Detect which cell encompasses the target text, then output its [X, Y] center coordinate. 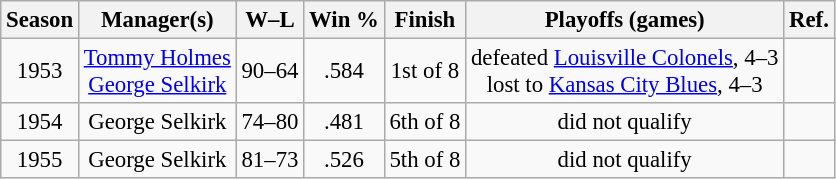
.584 [344, 72]
Manager(s) [157, 20]
.481 [344, 122]
.526 [344, 160]
Season [40, 20]
1953 [40, 72]
1955 [40, 160]
81–73 [270, 160]
W–L [270, 20]
defeated Louisville Colonels, 4–3lost to Kansas City Blues, 4–3 [625, 72]
Finish [424, 20]
1st of 8 [424, 72]
Tommy HolmesGeorge Selkirk [157, 72]
90–64 [270, 72]
Ref. [809, 20]
5th of 8 [424, 160]
74–80 [270, 122]
Playoffs (games) [625, 20]
1954 [40, 122]
Win % [344, 20]
6th of 8 [424, 122]
